Output the (X, Y) coordinate of the center of the cell containing the given text.  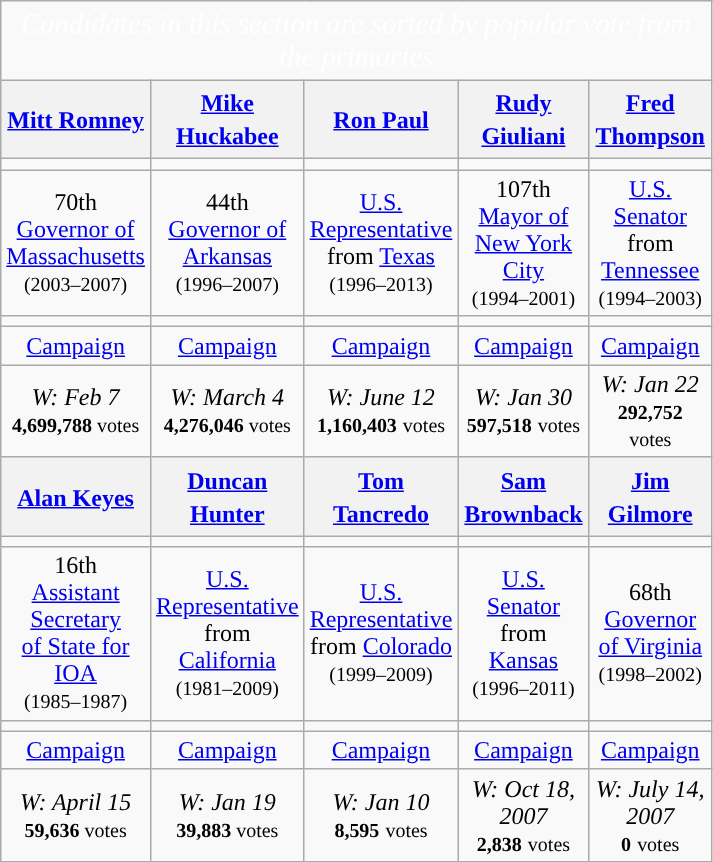
U.S. Representativefrom Colorado(1999–2009) (381, 634)
W: March 44,276,046 votes (227, 411)
U.S. Senatorfrom Tennessee(1994–2003) (650, 243)
W: April 1559,636 votes (76, 815)
Candidates in this section are sorted by popular vote from the primaries (356, 40)
W: Jan 30597,518 votes (524, 411)
W: Jan 10 8,595 votes (381, 815)
44thGovernor ofArkansas(1996–2007) (227, 243)
Tom Tancredo (381, 496)
Sam Brownback (524, 496)
Mike Huckabee (227, 120)
70thGovernor ofMassachusetts(2003–2007) (76, 243)
Ron Paul (381, 120)
W: Feb 74,699,788 votes (76, 411)
U.S. Senatorfrom Kansas(1996–2011) (524, 634)
68thGovernor of Virginia(1998–2002) (650, 634)
Alan Keyes (76, 496)
U.S. Representativefrom Texas(1996–2013) (381, 243)
Fred Thompson (650, 120)
W: Oct 18, 2007 2,838 votes (524, 815)
Mitt Romney (76, 120)
U.S. Representativefrom California(1981–2009) (227, 634)
W: Jan 1939,883 votes (227, 815)
W: July 14, 20070 votes (650, 815)
Rudy Giuliani (524, 120)
16thAssistant Secretaryof State for IOA(1985–1987) (76, 634)
Jim Gilmore (650, 496)
Duncan Hunter (227, 496)
W: June 121,160,403 votes (381, 411)
W: Jan 22292,752 votes (650, 411)
107thMayor ofNew York City(1994–2001) (524, 243)
